Identify which cell holds the provided text, then report its (X, Y) central coordinate. 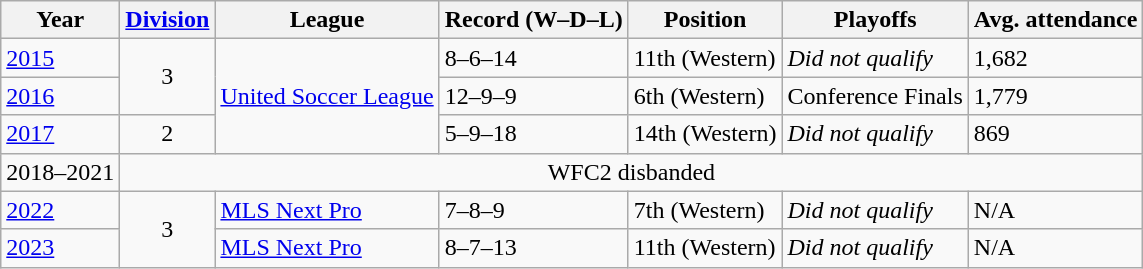
2 (168, 134)
2022 (60, 210)
2017 (60, 134)
8–7–13 (534, 248)
2015 (60, 58)
Conference Finals (875, 96)
869 (1056, 134)
2016 (60, 96)
1,779 (1056, 96)
8–6–14 (534, 58)
1,682 (1056, 58)
Year (60, 20)
14th (Western) (705, 134)
6th (Western) (705, 96)
Playoffs (875, 20)
Position (705, 20)
League (327, 20)
United Soccer League (327, 96)
2018–2021 (60, 172)
Avg. attendance (1056, 20)
Division (168, 20)
WFC2 disbanded (632, 172)
2023 (60, 248)
Record (W–D–L) (534, 20)
5–9–18 (534, 134)
7th (Western) (705, 210)
7–8–9 (534, 210)
12–9–9 (534, 96)
